Output the (x, y) coordinate of the center of the cell containing the given text.  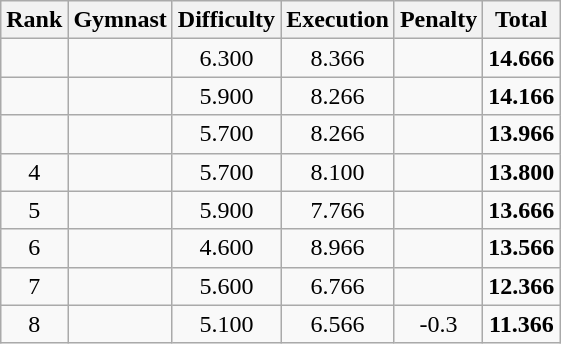
7 (34, 286)
Execution (338, 20)
4 (34, 172)
Difficulty (226, 20)
7.766 (338, 210)
13.966 (522, 134)
13.666 (522, 210)
8.966 (338, 248)
6 (34, 248)
14.666 (522, 58)
5 (34, 210)
13.800 (522, 172)
12.366 (522, 286)
6.566 (338, 324)
Penalty (438, 20)
14.166 (522, 96)
6.766 (338, 286)
8.366 (338, 58)
13.566 (522, 248)
8.100 (338, 172)
8 (34, 324)
11.366 (522, 324)
5.100 (226, 324)
5.600 (226, 286)
Rank (34, 20)
4.600 (226, 248)
Gymnast (120, 20)
6.300 (226, 58)
-0.3 (438, 324)
Total (522, 20)
